From the cell containing the given text, extract its center point as (X, Y) coordinate. 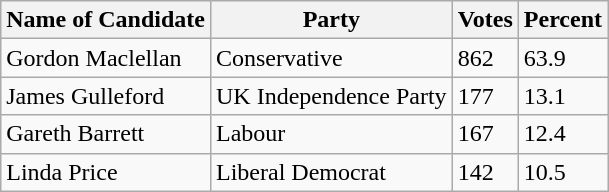
Linda Price (106, 172)
Gareth Barrett (106, 134)
Liberal Democrat (331, 172)
Votes (485, 20)
Gordon Maclellan (106, 58)
63.9 (562, 58)
Labour (331, 134)
10.5 (562, 172)
12.4 (562, 134)
Name of Candidate (106, 20)
Party (331, 20)
167 (485, 134)
UK Independence Party (331, 96)
142 (485, 172)
177 (485, 96)
13.1 (562, 96)
James Gulleford (106, 96)
862 (485, 58)
Conservative (331, 58)
Percent (562, 20)
